Find where the given text appears and provide that cell's center as [x, y] coordinate. 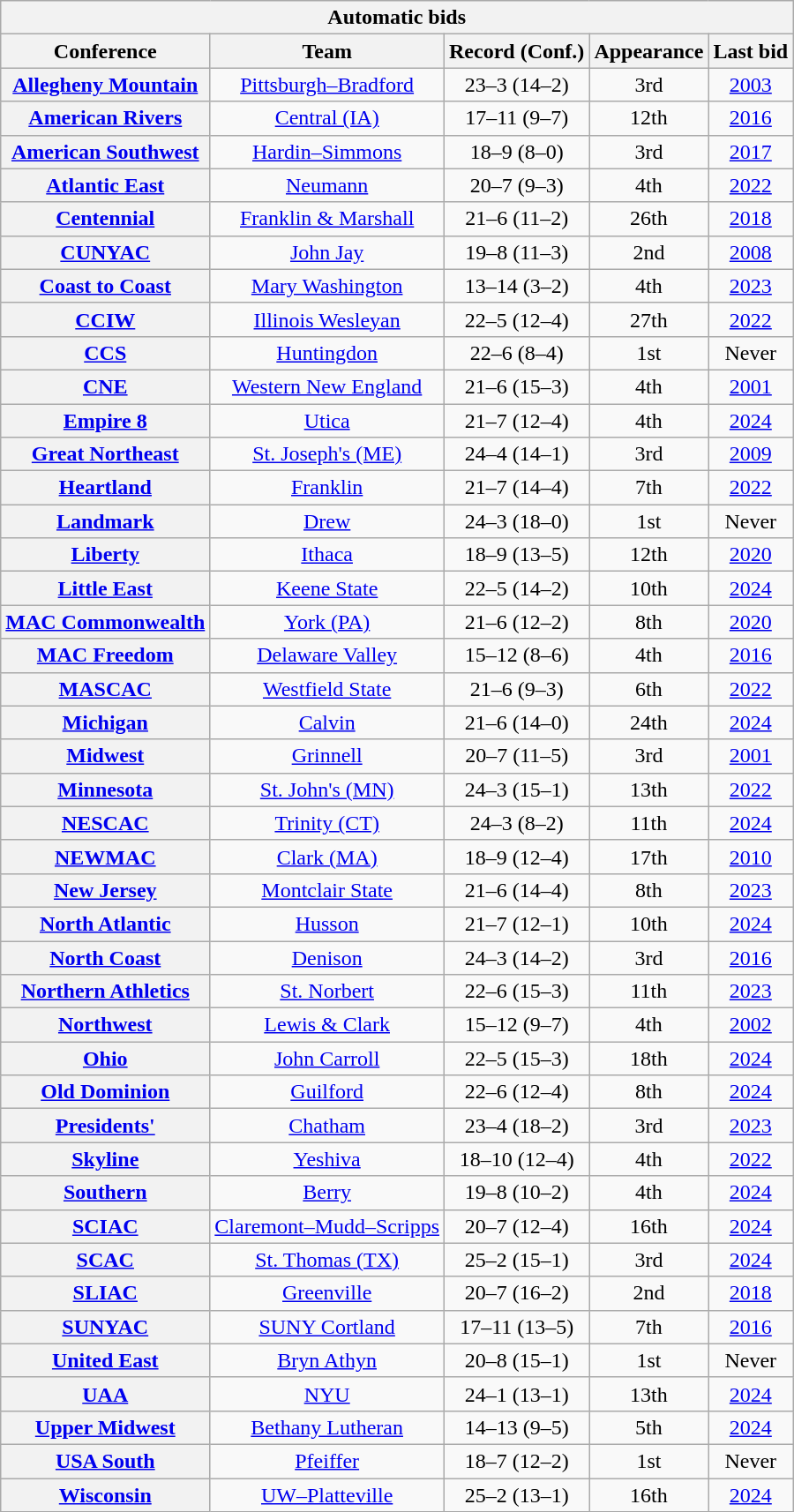
21–6 (14–4) [517, 890]
18–7 (12–2) [517, 1461]
Pfeiffer [327, 1461]
Empire 8 [106, 421]
Central (IA) [327, 118]
St. John's (MN) [327, 790]
SCIAC [106, 1226]
NEWMAC [106, 857]
Little East [106, 588]
John Jay [327, 252]
St. Joseph's (ME) [327, 454]
NYU [327, 1394]
Southern [106, 1193]
24–3 (8–2) [517, 823]
19–8 (11–3) [517, 252]
27th [649, 319]
CCS [106, 353]
Bryn Athyn [327, 1360]
Greenville [327, 1293]
18–9 (12–4) [517, 857]
Western New England [327, 386]
Northwest [106, 1025]
Husson [327, 924]
5th [649, 1427]
22–6 (12–4) [517, 1092]
22–5 (12–4) [517, 319]
SCAC [106, 1260]
2010 [751, 857]
York (PA) [327, 622]
22–5 (14–2) [517, 588]
2008 [751, 252]
Coast to Coast [106, 286]
Upper Midwest [106, 1427]
Hardin–Simmons [327, 152]
23–4 (18–2) [517, 1126]
Old Dominion [106, 1092]
15–12 (8–6) [517, 655]
MASCAC [106, 689]
2002 [751, 1025]
20–7 (11–5) [517, 756]
SLIAC [106, 1293]
20–7 (9–3) [517, 185]
24–4 (14–1) [517, 454]
Clark (MA) [327, 857]
18–9 (13–5) [517, 555]
Presidents' [106, 1126]
Allegheny Mountain [106, 85]
18–10 (12–4) [517, 1159]
New Jersey [106, 890]
St. Norbert [327, 992]
Berry [327, 1193]
Franklin [327, 488]
17–11 (9–7) [517, 118]
UW–Platteville [327, 1495]
MAC Freedom [106, 655]
Grinnell [327, 756]
American Rivers [106, 118]
Automatic bids [397, 18]
Claremont–Mudd–Scripps [327, 1226]
Team [327, 51]
Skyline [106, 1159]
Huntingdon [327, 353]
Calvin [327, 722]
Northern Athletics [106, 992]
Drew [327, 521]
26th [649, 219]
Centennial [106, 219]
Pittsburgh–Bradford [327, 85]
Trinity (CT) [327, 823]
John Carroll [327, 1059]
2017 [751, 152]
Franklin & Marshall [327, 219]
24th [649, 722]
21–6 (15–3) [517, 386]
6th [649, 689]
24–3 (15–1) [517, 790]
North Atlantic [106, 924]
CNE [106, 386]
Guilford [327, 1092]
22–6 (15–3) [517, 992]
Yeshiva [327, 1159]
Minnesota [106, 790]
Montclair State [327, 890]
20–8 (15–1) [517, 1360]
Chatham [327, 1126]
American Southwest [106, 152]
2003 [751, 85]
24–1 (13–1) [517, 1394]
Michigan [106, 722]
Delaware Valley [327, 655]
25–2 (13–1) [517, 1495]
NESCAC [106, 823]
Bethany Lutheran [327, 1427]
Conference [106, 51]
20–7 (12–4) [517, 1226]
Wisconsin [106, 1495]
17–11 (13–5) [517, 1327]
CCIW [106, 319]
23–3 (14–2) [517, 85]
21–6 (12–2) [517, 622]
21–6 (14–0) [517, 722]
19–8 (10–2) [517, 1193]
25–2 (15–1) [517, 1260]
Utica [327, 421]
St. Thomas (TX) [327, 1260]
Ohio [106, 1059]
22–5 (15–3) [517, 1059]
21–7 (12–1) [517, 924]
UAA [106, 1394]
21–7 (14–4) [517, 488]
21–6 (9–3) [517, 689]
Mary Washington [327, 286]
18th [649, 1059]
24–3 (18–0) [517, 521]
Neumann [327, 185]
North Coast [106, 957]
Illinois Wesleyan [327, 319]
Last bid [751, 51]
14–13 (9–5) [517, 1427]
2009 [751, 454]
Ithaca [327, 555]
21–6 (11–2) [517, 219]
Keene State [327, 588]
24–3 (14–2) [517, 957]
Great Northeast [106, 454]
Westfield State [327, 689]
Liberty [106, 555]
CUNYAC [106, 252]
15–12 (9–7) [517, 1025]
21–7 (12–4) [517, 421]
Landmark [106, 521]
Lewis & Clark [327, 1025]
20–7 (16–2) [517, 1293]
17th [649, 857]
Denison [327, 957]
13–14 (3–2) [517, 286]
Record (Conf.) [517, 51]
SUNYAC [106, 1327]
USA South [106, 1461]
22–6 (8–4) [517, 353]
MAC Commonwealth [106, 622]
Appearance [649, 51]
18–9 (8–0) [517, 152]
Atlantic East [106, 185]
United East [106, 1360]
SUNY Cortland [327, 1327]
Heartland [106, 488]
Midwest [106, 756]
